Determine the (x, y) coordinate at the center of the cell enclosing the given text.  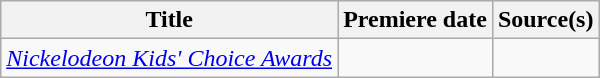
Title (170, 20)
Nickelodeon Kids' Choice Awards (170, 58)
Source(s) (546, 20)
Premiere date (416, 20)
